Output the [x, y] coordinate of the center of the cell containing the given text.  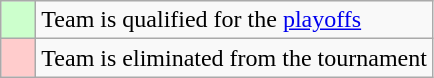
Team is eliminated from the tournament [234, 58]
Team is qualified for the playoffs [234, 20]
